Return (X, Y) of the center of cell containing provided text 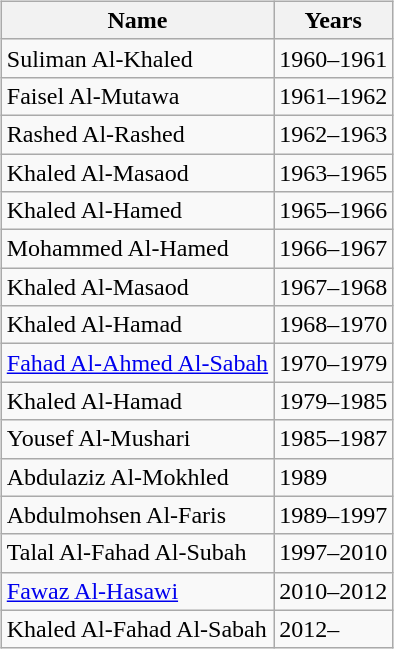
Talal Al-Fahad Al-Subah (137, 553)
1962–1963 (334, 134)
Suliman Al-Khaled (137, 58)
Fawaz Al-Hasawi (137, 591)
1989 (334, 477)
Years (334, 20)
Yousef Al-Mushari (137, 439)
Mohammed Al-Hamed (137, 249)
1989–1997 (334, 515)
Faisel Al-Mutawa (137, 96)
1963–1965 (334, 173)
1997–2010 (334, 553)
1985–1987 (334, 439)
Abdulmohsen Al-Faris (137, 515)
2010–2012 (334, 591)
Abdulaziz Al-Mokhled (137, 477)
2012– (334, 629)
Khaled Al-Fahad Al-Sabah (137, 629)
1979–1985 (334, 401)
Khaled Al-Hamed (137, 211)
1960–1961 (334, 58)
Rashed Al-Rashed (137, 134)
1968–1970 (334, 325)
Fahad Al-Ahmed Al-Sabah (137, 363)
1967–1968 (334, 287)
1970–1979 (334, 363)
1965–1966 (334, 211)
1961–1962 (334, 96)
1966–1967 (334, 249)
Name (137, 20)
